Provide the (X, Y) coordinate of the cell's center where the given text is located.  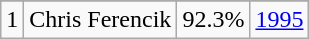
1995 (280, 20)
1 (12, 20)
Chris Ferencik (100, 20)
92.3% (214, 20)
